Scan for the cell matching the given text and deliver its [x, y] coordinate at center. 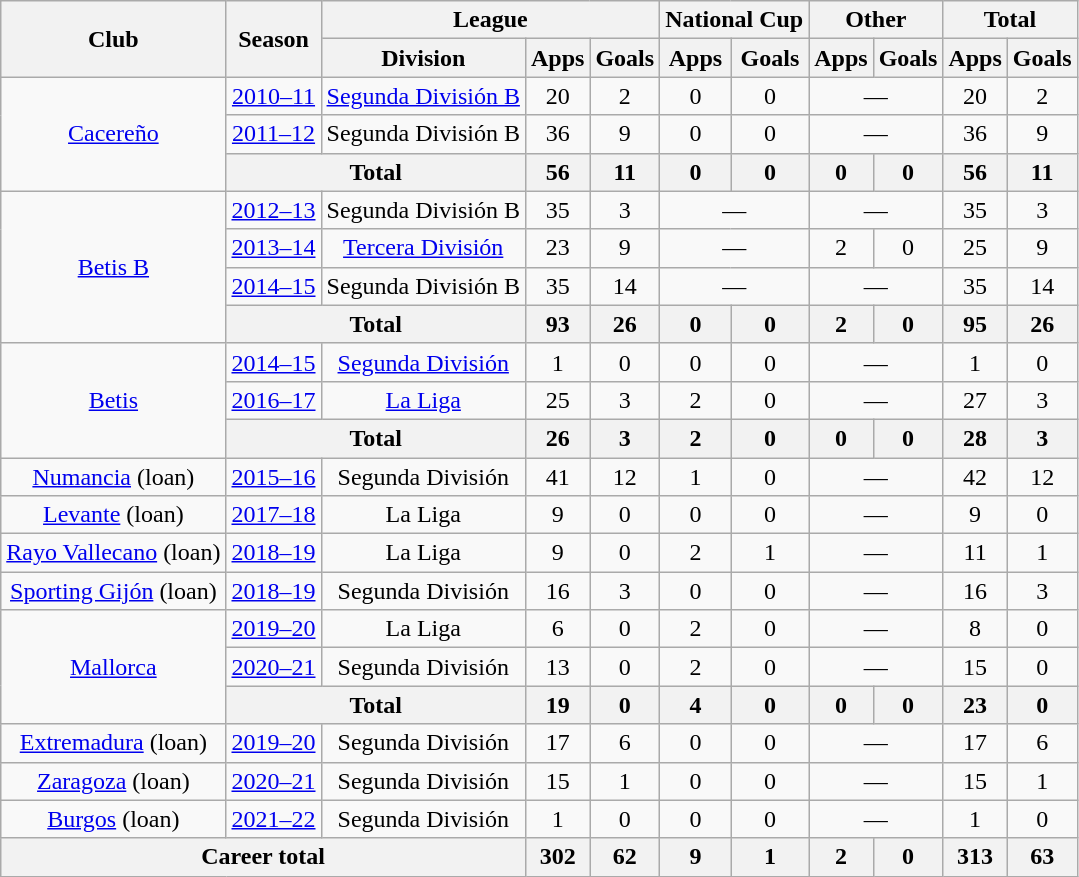
Betis B [114, 267]
Other [876, 20]
Club [114, 39]
4 [696, 705]
2021–22 [274, 819]
302 [557, 857]
19 [557, 705]
Extremadura (loan) [114, 743]
8 [975, 629]
63 [1042, 857]
National Cup [734, 20]
41 [557, 477]
2013–14 [274, 248]
Season [274, 39]
95 [975, 324]
Sporting Gijón (loan) [114, 591]
93 [557, 324]
Rayo Vallecano (loan) [114, 553]
Mallorca [114, 667]
Burgos (loan) [114, 819]
27 [975, 400]
313 [975, 857]
Cacereño [114, 134]
Career total [264, 857]
Tercera División [423, 248]
2011–12 [274, 134]
2012–13 [274, 210]
Betis [114, 400]
42 [975, 477]
13 [557, 667]
2010–11 [274, 96]
Division [423, 58]
62 [625, 857]
2015–16 [274, 477]
Numancia (loan) [114, 477]
2016–17 [274, 400]
2017–18 [274, 515]
Zaragoza (loan) [114, 781]
Levante (loan) [114, 515]
League [490, 20]
28 [975, 438]
